Detect which cell encompasses the target text, then output its (X, Y) center coordinate. 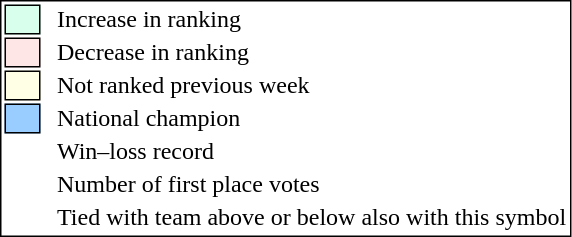
Tied with team above or below also with this symbol (312, 217)
Increase in ranking (312, 19)
Decrease in ranking (312, 53)
Win–loss record (312, 151)
Number of first place votes (312, 185)
National champion (312, 119)
Not ranked previous week (312, 85)
